Identify which cell holds the provided text, then report its (x, y) central coordinate. 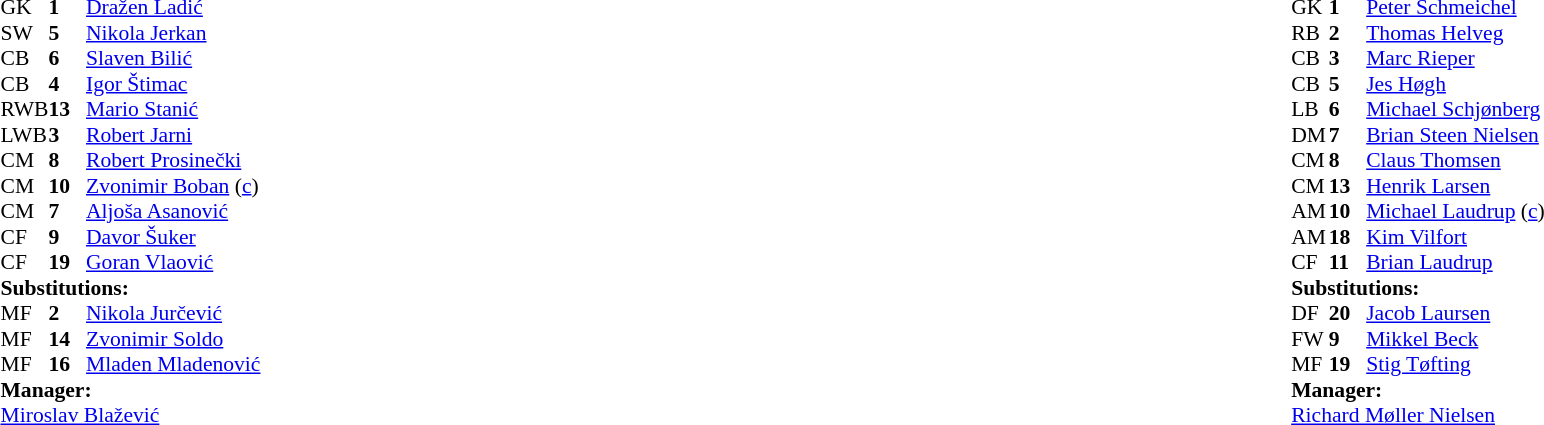
Mladen Mladenović (173, 365)
16 (67, 365)
14 (67, 339)
Nikola Jerkan (173, 33)
RWB (24, 109)
Robert Jarni (173, 135)
4 (67, 84)
SW (24, 33)
Zvonimir Soldo (173, 339)
LB (1310, 109)
Slaven Bilić (173, 59)
Manager: (130, 390)
FW (1310, 339)
Igor Štimac (173, 84)
Robert Prosinečki (173, 161)
RB (1310, 33)
20 (1348, 313)
Davor Šuker (173, 237)
Mario Stanić (173, 109)
DF (1310, 313)
18 (1348, 237)
Nikola Jurčević (173, 313)
LWB (24, 135)
Goran Vlaović (173, 263)
Zvonimir Boban (c) (173, 186)
Substitutions: (130, 288)
11 (1348, 263)
Aljoša Asanović (173, 211)
DM (1310, 135)
